Identify which cell holds the provided text, then report its (X, Y) central coordinate. 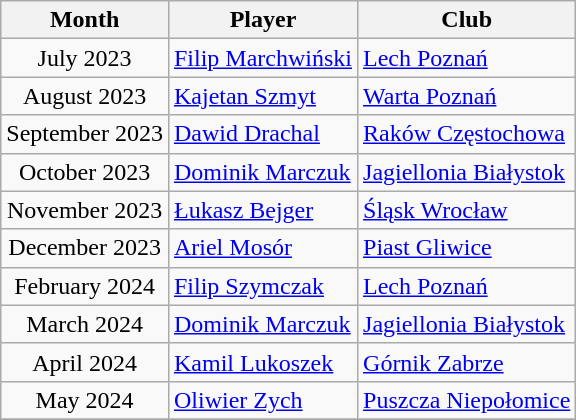
May 2024 (85, 400)
April 2024 (85, 362)
Filip Marchwiński (262, 58)
Kamil Lukoszek (262, 362)
September 2023 (85, 134)
Month (85, 20)
November 2023 (85, 210)
Warta Poznań (467, 96)
Śląsk Wrocław (467, 210)
Piast Gliwice (467, 248)
Player (262, 20)
August 2023 (85, 96)
Puszcza Niepołomice (467, 400)
Raków Częstochowa (467, 134)
Łukasz Bejger (262, 210)
Filip Szymczak (262, 286)
Ariel Mosór (262, 248)
Górnik Zabrze (467, 362)
Club (467, 20)
July 2023 (85, 58)
Oliwier Zych (262, 400)
March 2024 (85, 324)
Dawid Drachal (262, 134)
October 2023 (85, 172)
Kajetan Szmyt (262, 96)
December 2023 (85, 248)
February 2024 (85, 286)
